Return the (X, Y) coordinate for the center point of the cell that contains the specified text.  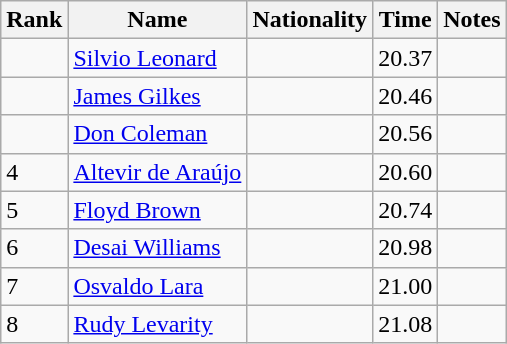
5 (34, 210)
20.60 (406, 172)
4 (34, 172)
Floyd Brown (158, 210)
20.56 (406, 134)
20.46 (406, 96)
21.08 (406, 324)
Altevir de Araújo (158, 172)
Osvaldo Lara (158, 286)
21.00 (406, 286)
8 (34, 324)
6 (34, 248)
James Gilkes (158, 96)
Notes (472, 20)
20.74 (406, 210)
20.98 (406, 248)
Rudy Levarity (158, 324)
7 (34, 286)
Nationality (310, 20)
Name (158, 20)
20.37 (406, 58)
Rank (34, 20)
Time (406, 20)
Silvio Leonard (158, 58)
Desai Williams (158, 248)
Don Coleman (158, 134)
